Provide the (X, Y) coordinate of the cell's center where the given text is located.  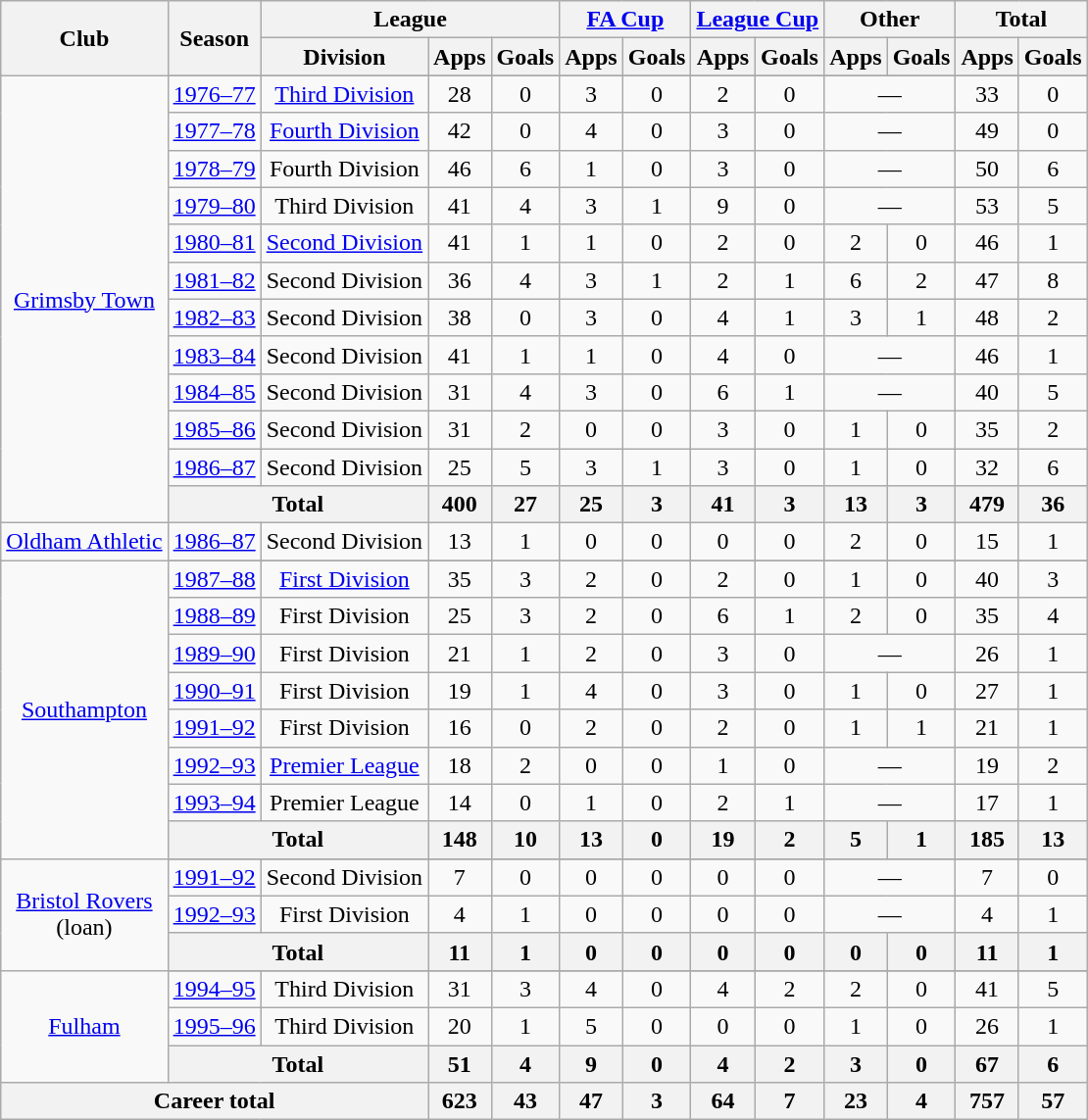
185 (987, 840)
Fulham (84, 1026)
1979–80 (214, 206)
1988–89 (214, 616)
64 (723, 1101)
42 (460, 131)
53 (987, 206)
48 (987, 317)
1984–85 (214, 392)
Grimsby Town (84, 300)
1978–79 (214, 169)
1982–83 (214, 317)
38 (460, 317)
67 (987, 1063)
Oldham Athletic (84, 542)
1981–82 (214, 280)
1977–78 (214, 131)
33 (987, 94)
1990–91 (214, 691)
Other (890, 20)
FA Cup (625, 20)
1993–94 (214, 803)
14 (460, 803)
8 (1053, 280)
League Cup (758, 20)
23 (856, 1101)
400 (460, 505)
57 (1053, 1101)
623 (460, 1101)
10 (525, 840)
1989–90 (214, 654)
757 (987, 1101)
17 (987, 803)
20 (460, 1026)
51 (460, 1063)
Division (344, 57)
50 (987, 169)
28 (460, 94)
1980–81 (214, 243)
479 (987, 505)
43 (525, 1101)
Bristol Rovers(loan) (84, 914)
1985–86 (214, 429)
1976–77 (214, 94)
Southampton (84, 709)
148 (460, 840)
League (410, 20)
1994–95 (214, 989)
1987–88 (214, 579)
1983–84 (214, 355)
Season (214, 38)
16 (460, 728)
15 (987, 542)
Club (84, 38)
1995–96 (214, 1026)
Career total (215, 1101)
18 (460, 765)
32 (987, 467)
49 (987, 131)
